Pinpoint the cell where the given text exists, returning its (x, y) midpoint coordinate. 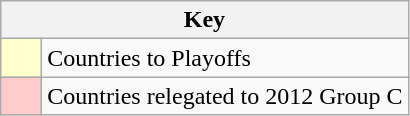
Countries to Playoffs (225, 58)
Key (204, 20)
Countries relegated to 2012 Group C (225, 96)
